Extract the (X, Y) coordinate from the center of the cell holding the provided text.  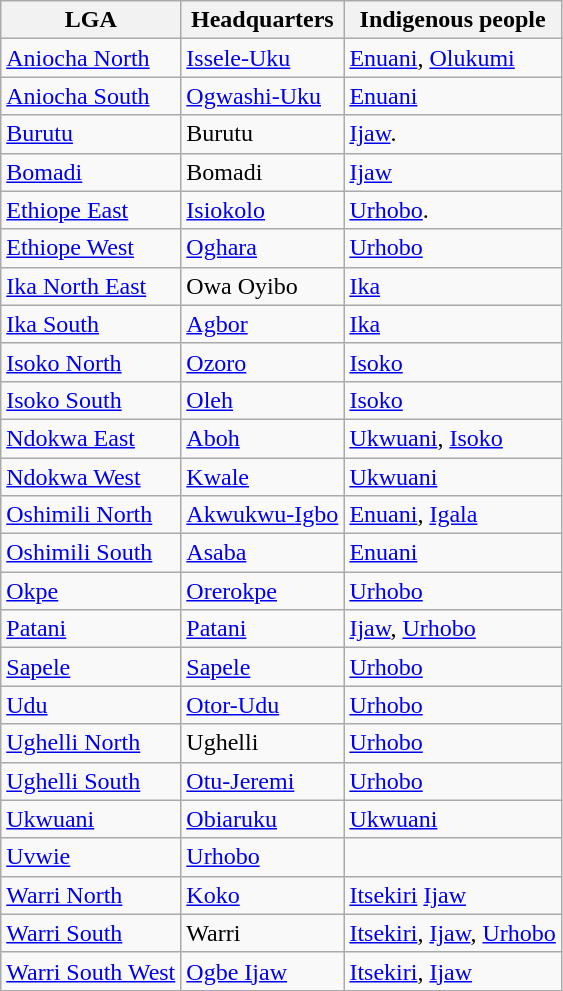
Warri South (91, 933)
Urhobo. (452, 210)
Otor-Udu (262, 705)
Owa Oyibo (262, 286)
Ijaw, Urhobo (452, 629)
Otu-Jeremi (262, 781)
Warri (262, 933)
Itsekiri, Ijaw (452, 971)
Ijaw. (452, 134)
Isoko South (91, 400)
Issele-Uku (262, 58)
Isiokolo (262, 210)
Ndokwa West (91, 477)
Headquarters (262, 20)
Asaba (262, 553)
Uvwie (91, 857)
Aniocha South (91, 96)
Ika South (91, 324)
Oleh (262, 400)
Enuani, Olukumi (452, 58)
Aboh (262, 438)
Udu (91, 705)
Ughelli North (91, 743)
Aniocha North (91, 58)
Okpe (91, 591)
Ukwuani, Isoko (452, 438)
Orerokpe (262, 591)
Oghara (262, 248)
Ijaw (452, 172)
Ughelli (262, 743)
Ughelli South (91, 781)
Kwale (262, 477)
Indigenous people (452, 20)
Obiaruku (262, 819)
Enuani, Igala (452, 515)
Warri South West (91, 971)
Itsekiri Ijaw (452, 895)
Oshimili South (91, 553)
Agbor (262, 324)
Ogbe Ijaw (262, 971)
Ethiope East (91, 210)
Ethiope West (91, 248)
Ogwashi-Uku (262, 96)
Isoko North (91, 362)
LGA (91, 20)
Oshimili North (91, 515)
Warri North (91, 895)
Itsekiri, Ijaw, Urhobo (452, 933)
Ika North East (91, 286)
Koko (262, 895)
Akwukwu-Igbo (262, 515)
Ndokwa East (91, 438)
Ozoro (262, 362)
